Return the (X, Y) coordinate for the center point of the cell that contains the specified text.  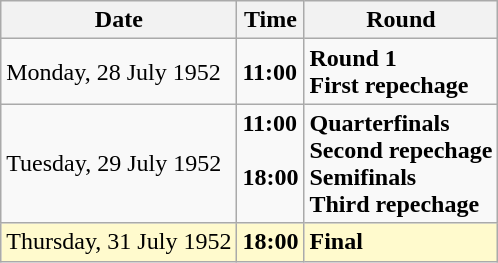
Monday, 28 July 1952 (119, 72)
Tuesday, 29 July 1952 (119, 164)
Round 1First repechage (401, 72)
Date (119, 20)
Thursday, 31 July 1952 (119, 242)
11:00 18:00 (270, 164)
QuarterfinalsSecond repechageSemifinalsThird repechage (401, 164)
Round (401, 20)
Time (270, 20)
18:00 (270, 242)
Final (401, 242)
11:00 (270, 72)
